Extract the (x, y) coordinate from the center of the cell holding the provided text.  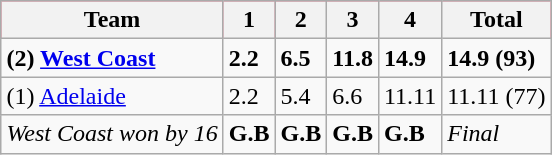
Final (496, 134)
Total (496, 20)
14.9 (410, 58)
11.8 (353, 58)
(2) West Coast (112, 58)
11.11 (77) (496, 96)
11.11 (410, 96)
1 (249, 20)
5.4 (301, 96)
6.5 (301, 58)
4 (410, 20)
14.9 (93) (496, 58)
3 (353, 20)
6.6 (353, 96)
(1) Adelaide (112, 96)
Team (112, 20)
2 (301, 20)
West Coast won by 16 (112, 134)
